Output the (X, Y) coordinate of the center of the cell containing the given text.  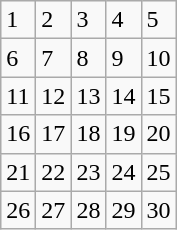
1 (18, 20)
19 (124, 134)
3 (88, 20)
12 (54, 96)
28 (88, 210)
15 (158, 96)
30 (158, 210)
5 (158, 20)
4 (124, 20)
13 (88, 96)
7 (54, 58)
20 (158, 134)
25 (158, 172)
22 (54, 172)
16 (18, 134)
14 (124, 96)
27 (54, 210)
9 (124, 58)
26 (18, 210)
23 (88, 172)
17 (54, 134)
6 (18, 58)
18 (88, 134)
21 (18, 172)
11 (18, 96)
8 (88, 58)
24 (124, 172)
10 (158, 58)
2 (54, 20)
29 (124, 210)
